Scan for the cell matching the given text and deliver its [X, Y] coordinate at center. 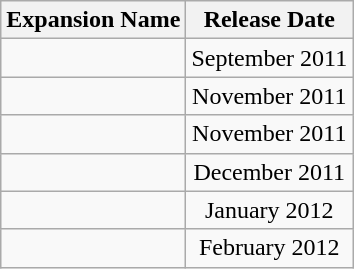
February 2012 [270, 248]
September 2011 [270, 58]
Release Date [270, 20]
January 2012 [270, 210]
Expansion Name [94, 20]
December 2011 [270, 172]
